Locate the cell with the specified text and output its (X, Y) center coordinate. 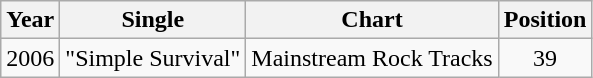
Position (545, 20)
Single (153, 20)
Mainstream Rock Tracks (372, 58)
39 (545, 58)
Year (30, 20)
Chart (372, 20)
2006 (30, 58)
"Simple Survival" (153, 58)
